Search for the cell housing the specified text and yield its [X, Y] center coordinate. 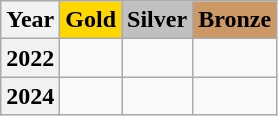
2022 [30, 58]
Year [30, 20]
2024 [30, 96]
Silver [158, 20]
Bronze [235, 20]
Gold [91, 20]
